Identify which cell holds the provided text, then report its (X, Y) central coordinate. 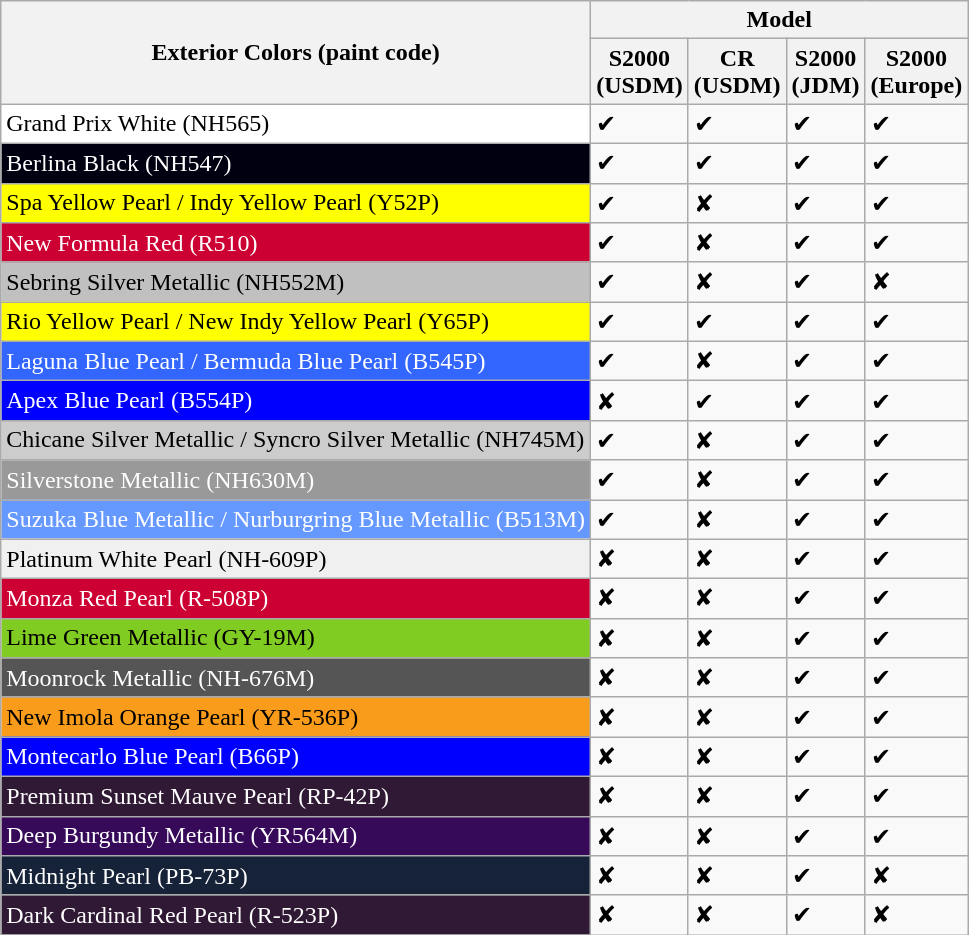
Model (780, 20)
S2000(JDM) (826, 72)
New Imola Orange Pearl (YR-536P) (296, 717)
Midnight Pearl (PB-73P) (296, 876)
Laguna Blue Pearl / Bermuda Blue Pearl (B545P) (296, 361)
Rio Yellow Pearl / New Indy Yellow Pearl (Y65P) (296, 322)
Premium Sunset Mauve Pearl (RP-42P) (296, 796)
Deep Burgundy Metallic (YR564M) (296, 836)
New Formula Red (R510) (296, 243)
Monza Red Pearl (R-508P) (296, 599)
Chicane Silver Metallic / Syncro Silver Metallic (NH745M) (296, 440)
CR(USDM) (737, 72)
Silverstone Metallic (NH630M) (296, 480)
Moonrock Metallic (NH-676M) (296, 678)
Suzuka Blue Metallic / Nurburgring Blue Metallic (B513M) (296, 520)
Exterior Colors (paint code) (296, 52)
Spa Yellow Pearl / Indy Yellow Pearl (Y52P) (296, 203)
Sebring Silver Metallic (NH552M) (296, 282)
Platinum White Pearl (NH-609P) (296, 559)
Dark Cardinal Red Pearl (R-523P) (296, 915)
S2000(Europe) (916, 72)
Montecarlo Blue Pearl (B66P) (296, 757)
Berlina Black (NH547) (296, 163)
S2000(USDM) (640, 72)
Grand Prix White (NH565) (296, 124)
Apex Blue Pearl (B554P) (296, 401)
Lime Green Metallic (GY-19M) (296, 638)
